Scan for the cell matching the given text and deliver its [x, y] coordinate at center. 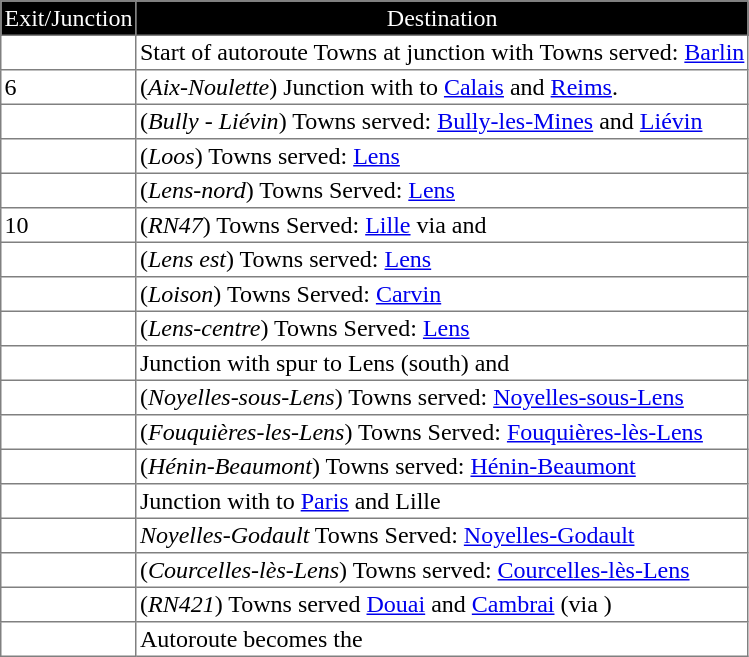
(Lens-nord) Towns Served: Lens [442, 190]
Junction with to Paris and Lille [442, 501]
(RN47) Towns Served: Lille via and [442, 225]
(Courcelles-lès-Lens) Towns served: Courcelles-lès-Lens [442, 570]
(Fouquières-les-Lens) Towns Served: Fouquières-lès-Lens [442, 432]
(Noyelles-sous-Lens) Towns served: Noyelles-sous-Lens [442, 397]
(Bully - Liévin) Towns served: Bully-les-Mines and Liévin [442, 121]
(Aix-Noulette) Junction with to Calais and Reims. [442, 87]
10 [68, 225]
Junction with spur to Lens (south) and [442, 363]
Noyelles-Godault Towns Served: Noyelles-Godault [442, 535]
(Lens-centre) Towns Served: Lens [442, 328]
(Hénin-Beaumont) Towns served: Hénin-Beaumont [442, 466]
Autoroute becomes the [442, 639]
(Loos) Towns served: Lens [442, 156]
Destination [442, 18]
Exit/Junction [68, 18]
6 [68, 87]
(Lens est) Towns served: Lens [442, 259]
Start of autoroute Towns at junction with Towns served: Barlin [442, 52]
(RN421) Towns served Douai and Cambrai (via ) [442, 604]
(Loison) Towns Served: Carvin [442, 294]
